Search for the cell housing the specified text and yield its [x, y] center coordinate. 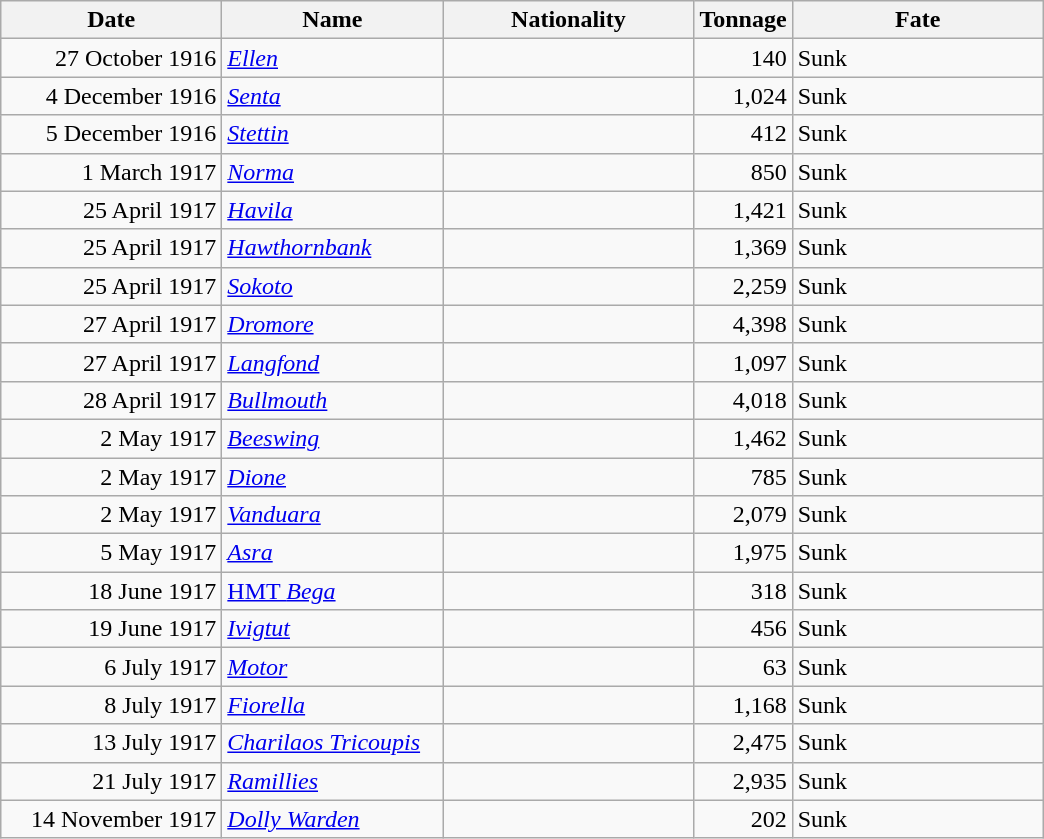
1,168 [743, 705]
18 June 1917 [112, 591]
2,935 [743, 781]
Norma [332, 172]
Ellen [332, 58]
Fate [918, 20]
785 [743, 477]
1,097 [743, 362]
Motor [332, 667]
Asra [332, 553]
Fiorella [332, 705]
4,018 [743, 400]
Ramillies [332, 781]
Dolly Warden [332, 819]
5 December 1916 [112, 134]
2,079 [743, 515]
19 June 1917 [112, 629]
1,024 [743, 96]
Name [332, 20]
2,259 [743, 286]
412 [743, 134]
1,462 [743, 438]
Langfond [332, 362]
850 [743, 172]
Senta [332, 96]
Ivigtut [332, 629]
6 July 1917 [112, 667]
Hawthornbank [332, 248]
Vanduara [332, 515]
202 [743, 819]
Date [112, 20]
Stettin [332, 134]
456 [743, 629]
Beeswing [332, 438]
1,975 [743, 553]
Bullmouth [332, 400]
Sokoto [332, 286]
28 April 1917 [112, 400]
2,475 [743, 743]
1,369 [743, 248]
27 October 1916 [112, 58]
Dione [332, 477]
13 July 1917 [112, 743]
63 [743, 667]
4 December 1916 [112, 96]
21 July 1917 [112, 781]
Nationality [568, 20]
8 July 1917 [112, 705]
Tonnage [743, 20]
1,421 [743, 210]
140 [743, 58]
HMT Bega [332, 591]
Havila [332, 210]
Charilaos Tricoupis [332, 743]
Dromore [332, 324]
1 March 1917 [112, 172]
5 May 1917 [112, 553]
4,398 [743, 324]
318 [743, 591]
14 November 1917 [112, 819]
